Find where the given text appears and provide that cell's center as (X, Y) coordinate. 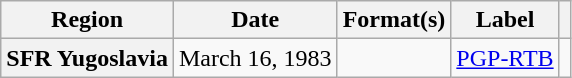
Date (255, 20)
SFR Yugoslavia (88, 58)
Region (88, 20)
PGP-RTB (505, 58)
Format(s) (394, 20)
March 16, 1983 (255, 58)
Label (505, 20)
